Search for the cell housing the specified text and yield its [X, Y] center coordinate. 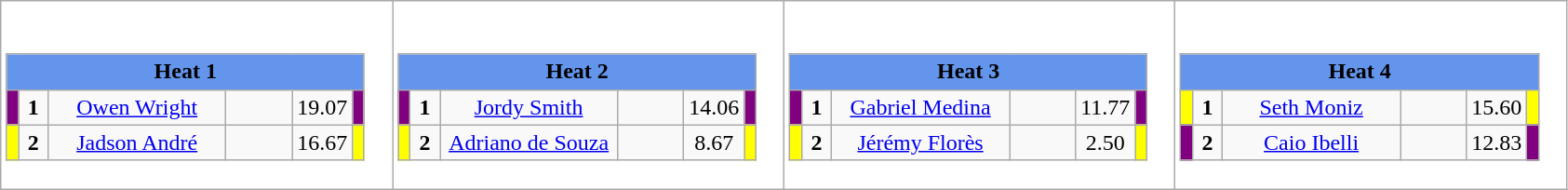
11.77 [1106, 107]
Caio Ibelli [1312, 142]
Heat 4 1 Seth Moniz 15.60 2 Caio Ibelli 12.83 [1372, 95]
2.50 [1106, 142]
Heat 3 1 Gabriel Medina 11.77 2 Jérémy Florès 2.50 [980, 95]
Owen Wright [138, 107]
Seth Moniz [1312, 107]
Heat 2 1 Jordy Smith 14.06 2 Adriano de Souza 8.67 [588, 95]
Heat 2 [577, 72]
16.67 [322, 142]
12.83 [1496, 142]
Jérémy Florès [921, 142]
Jordy Smith [529, 107]
Heat 1 1 Owen Wright 19.07 2 Jadson André 16.67 [197, 95]
Jadson André [138, 142]
8.67 [715, 142]
Heat 3 [968, 72]
Gabriel Medina [921, 107]
15.60 [1496, 107]
Adriano de Souza [529, 142]
Heat 1 [185, 72]
14.06 [715, 107]
Heat 4 [1360, 72]
19.07 [322, 107]
